Locate the cell with the specified text and output its (x, y) center coordinate. 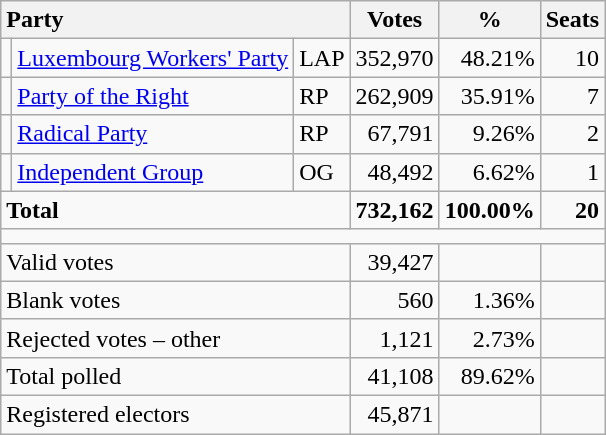
Independent Group (153, 172)
48,492 (394, 172)
LAP (322, 58)
10 (572, 58)
Votes (394, 20)
Total (176, 210)
Valid votes (176, 262)
39,427 (394, 262)
45,871 (394, 414)
35.91% (490, 96)
89.62% (490, 376)
20 (572, 210)
560 (394, 300)
732,162 (394, 210)
41,108 (394, 376)
Party of the Right (153, 96)
Rejected votes – other (176, 338)
Total polled (176, 376)
2 (572, 134)
352,970 (394, 58)
100.00% (490, 210)
2.73% (490, 338)
7 (572, 96)
262,909 (394, 96)
% (490, 20)
OG (322, 172)
1,121 (394, 338)
Blank votes (176, 300)
48.21% (490, 58)
Registered electors (176, 414)
Radical Party (153, 134)
Party (176, 20)
67,791 (394, 134)
1 (572, 172)
9.26% (490, 134)
6.62% (490, 172)
Seats (572, 20)
1.36% (490, 300)
Luxembourg Workers' Party (153, 58)
